Determine the [x, y] coordinate at the center of the cell enclosing the given text.  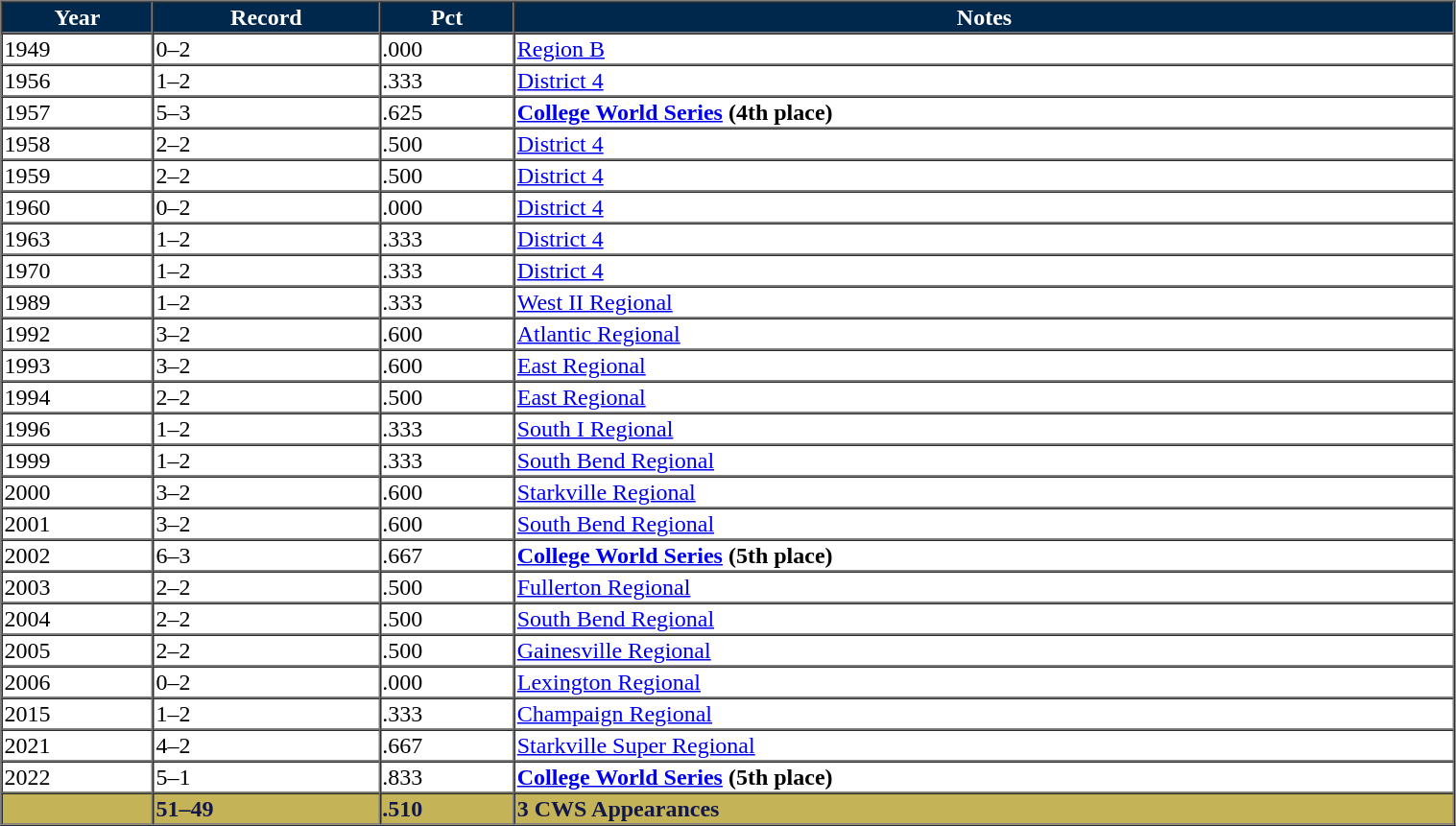
.510 [446, 808]
Notes [985, 17]
2006 [78, 681]
1999 [78, 460]
Lexington Regional [985, 681]
Year [78, 17]
1992 [78, 334]
1970 [78, 271]
Atlantic Regional [985, 334]
1949 [78, 48]
3 CWS Appearances [985, 808]
2003 [78, 587]
College World Series (4th place) [985, 111]
Gainesville Regional [985, 650]
2022 [78, 777]
Starkville Super Regional [985, 744]
1993 [78, 365]
1957 [78, 111]
2015 [78, 714]
Record [266, 17]
.625 [446, 111]
2002 [78, 555]
Fullerton Regional [985, 587]
1989 [78, 301]
Starkville Regional [985, 491]
1959 [78, 175]
West II Regional [985, 301]
.833 [446, 777]
1960 [78, 207]
South I Regional [985, 428]
5–1 [266, 777]
1994 [78, 397]
Region B [985, 48]
1956 [78, 81]
2001 [78, 524]
1996 [78, 428]
4–2 [266, 744]
2004 [78, 618]
51–49 [266, 808]
1963 [78, 238]
5–3 [266, 111]
Pct [446, 17]
1958 [78, 144]
Champaign Regional [985, 714]
2005 [78, 650]
2021 [78, 744]
2000 [78, 491]
6–3 [266, 555]
